For the text-containing cell, return its midpoint in [x, y] coordinate format. 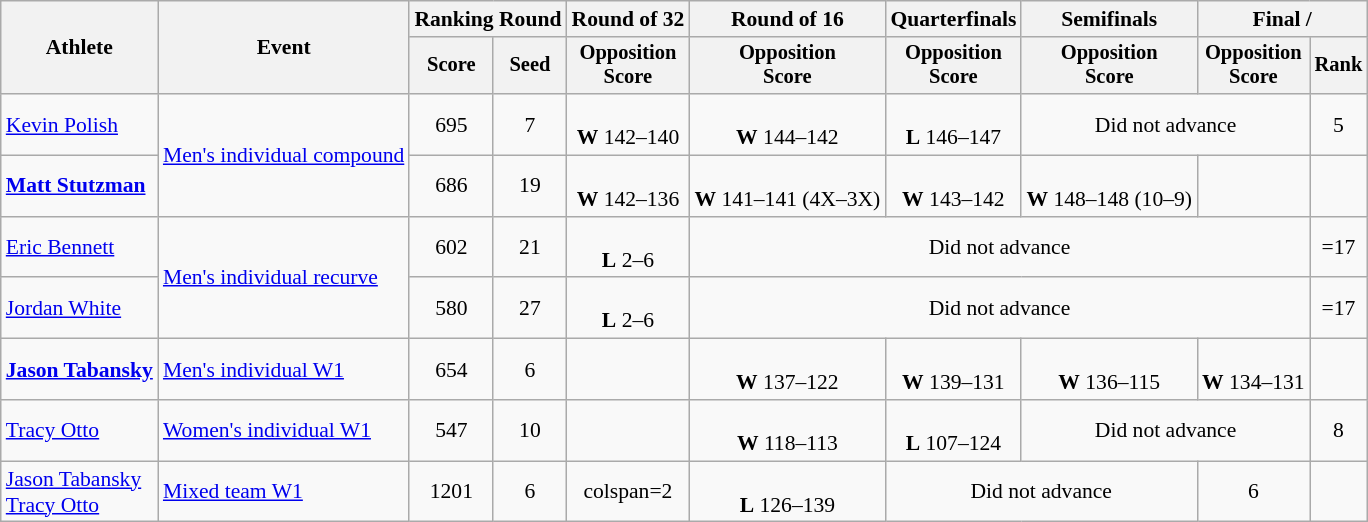
Quarterfinals [953, 19]
Seed [530, 66]
1201 [451, 492]
27 [530, 308]
Kevin Polish [80, 124]
Eric Bennett [80, 248]
Athlete [80, 48]
Round of 32 [628, 19]
547 [451, 430]
Jason Tabansky [80, 370]
7 [530, 124]
Rank [1339, 66]
Men's individual compound [284, 155]
Women's individual W1 [284, 430]
W 141–141 (4X–3X) [787, 186]
W 136–115 [1109, 370]
654 [451, 370]
W 148–148 (10–9) [1109, 186]
19 [530, 186]
Jason TabanskyTracy Otto [80, 492]
W 137–122 [787, 370]
L 146–147 [953, 124]
W 139–131 [953, 370]
Matt Stutzman [80, 186]
Tracy Otto [80, 430]
21 [530, 248]
W 142–140 [628, 124]
Event [284, 48]
580 [451, 308]
Men's individual W1 [284, 370]
Ranking Round [488, 19]
Round of 16 [787, 19]
W 143–142 [953, 186]
602 [451, 248]
W 118–113 [787, 430]
W 144–142 [787, 124]
686 [451, 186]
Men's individual recurve [284, 278]
L 126–139 [787, 492]
10 [530, 430]
Jordan White [80, 308]
colspan=2 [628, 492]
Semifinals [1109, 19]
W 142–136 [628, 186]
8 [1339, 430]
5 [1339, 124]
Score [451, 66]
Final / [1282, 19]
695 [451, 124]
W 134–131 [1254, 370]
Mixed team W1 [284, 492]
L 107–124 [953, 430]
